Locate the cell with the specified text and output its (x, y) center coordinate. 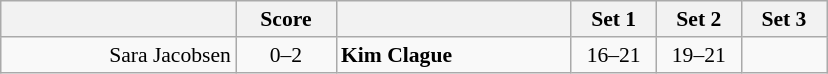
16–21 (614, 55)
Set 2 (698, 19)
Set 3 (784, 19)
Sara Jacobsen (118, 55)
Score (286, 19)
Kim Clague (454, 55)
0–2 (286, 55)
Set 1 (614, 19)
19–21 (698, 55)
